Determine the (x, y) coordinate at the center of the cell enclosing the given text.  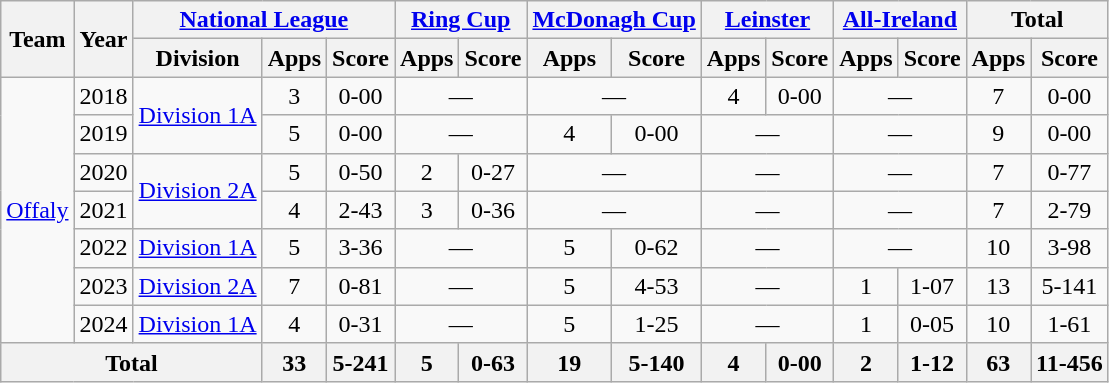
5-141 (1069, 286)
0-62 (657, 248)
19 (570, 362)
0-27 (493, 172)
0-31 (361, 324)
Leinster (767, 20)
2-79 (1069, 210)
0-05 (932, 324)
0-63 (493, 362)
National League (264, 20)
Year (104, 39)
3-98 (1069, 248)
1-07 (932, 286)
Offaly (38, 210)
5-140 (657, 362)
9 (998, 134)
Ring Cup (461, 20)
1-12 (932, 362)
All-Ireland (900, 20)
0-50 (361, 172)
5-241 (361, 362)
McDonagh Cup (614, 20)
2-43 (361, 210)
Division (198, 58)
Team (38, 39)
3-36 (361, 248)
4-53 (657, 286)
1-25 (657, 324)
13 (998, 286)
33 (294, 362)
0-81 (361, 286)
63 (998, 362)
1-61 (1069, 324)
0-77 (1069, 172)
2019 (104, 134)
2024 (104, 324)
11-456 (1069, 362)
2020 (104, 172)
2022 (104, 248)
2018 (104, 96)
2021 (104, 210)
2023 (104, 286)
0-36 (493, 210)
